Scan for the cell matching the given text and deliver its (X, Y) coordinate at center. 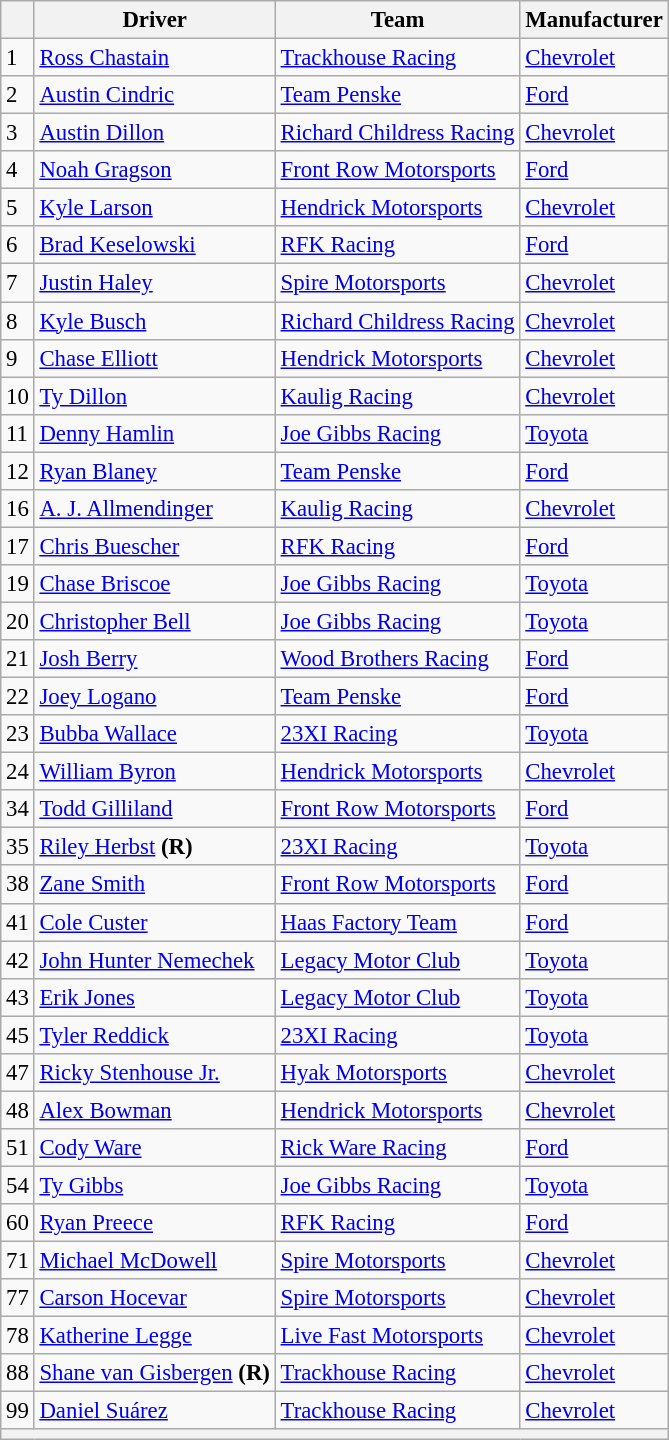
22 (18, 697)
Rick Ware Racing (398, 1148)
5 (18, 208)
45 (18, 1035)
21 (18, 659)
Bubba Wallace (154, 734)
17 (18, 546)
Ricky Stenhouse Jr. (154, 1073)
12 (18, 471)
10 (18, 396)
8 (18, 321)
6 (18, 245)
John Hunter Nemechek (154, 960)
Zane Smith (154, 885)
71 (18, 1261)
Manufacturer (594, 20)
34 (18, 809)
3 (18, 133)
Austin Dillon (154, 133)
Daniel Suárez (154, 1411)
A. J. Allmendinger (154, 509)
Todd Gilliland (154, 809)
Katherine Legge (154, 1336)
48 (18, 1110)
Carson Hocevar (154, 1298)
2 (18, 95)
20 (18, 621)
Team (398, 20)
Josh Berry (154, 659)
77 (18, 1298)
Ty Dillon (154, 396)
41 (18, 922)
Justin Haley (154, 283)
Erik Jones (154, 997)
47 (18, 1073)
11 (18, 433)
Wood Brothers Racing (398, 659)
Ross Chastain (154, 58)
William Byron (154, 772)
38 (18, 885)
Live Fast Motorsports (398, 1336)
Chase Elliott (154, 358)
Kyle Busch (154, 321)
Chris Buescher (154, 546)
99 (18, 1411)
Noah Gragson (154, 170)
19 (18, 584)
Riley Herbst (R) (154, 847)
Denny Hamlin (154, 433)
51 (18, 1148)
Kyle Larson (154, 208)
Austin Cindric (154, 95)
60 (18, 1223)
Ryan Preece (154, 1223)
Ryan Blaney (154, 471)
Christopher Bell (154, 621)
Joey Logano (154, 697)
Hyak Motorsports (398, 1073)
54 (18, 1185)
4 (18, 170)
Cody Ware (154, 1148)
9 (18, 358)
Cole Custer (154, 922)
Haas Factory Team (398, 922)
Tyler Reddick (154, 1035)
78 (18, 1336)
16 (18, 509)
23 (18, 734)
Ty Gibbs (154, 1185)
7 (18, 283)
Shane van Gisbergen (R) (154, 1373)
42 (18, 960)
Michael McDowell (154, 1261)
1 (18, 58)
24 (18, 772)
35 (18, 847)
88 (18, 1373)
Chase Briscoe (154, 584)
Alex Bowman (154, 1110)
Brad Keselowski (154, 245)
43 (18, 997)
Driver (154, 20)
